Detect which cell encompasses the target text, then output its (x, y) center coordinate. 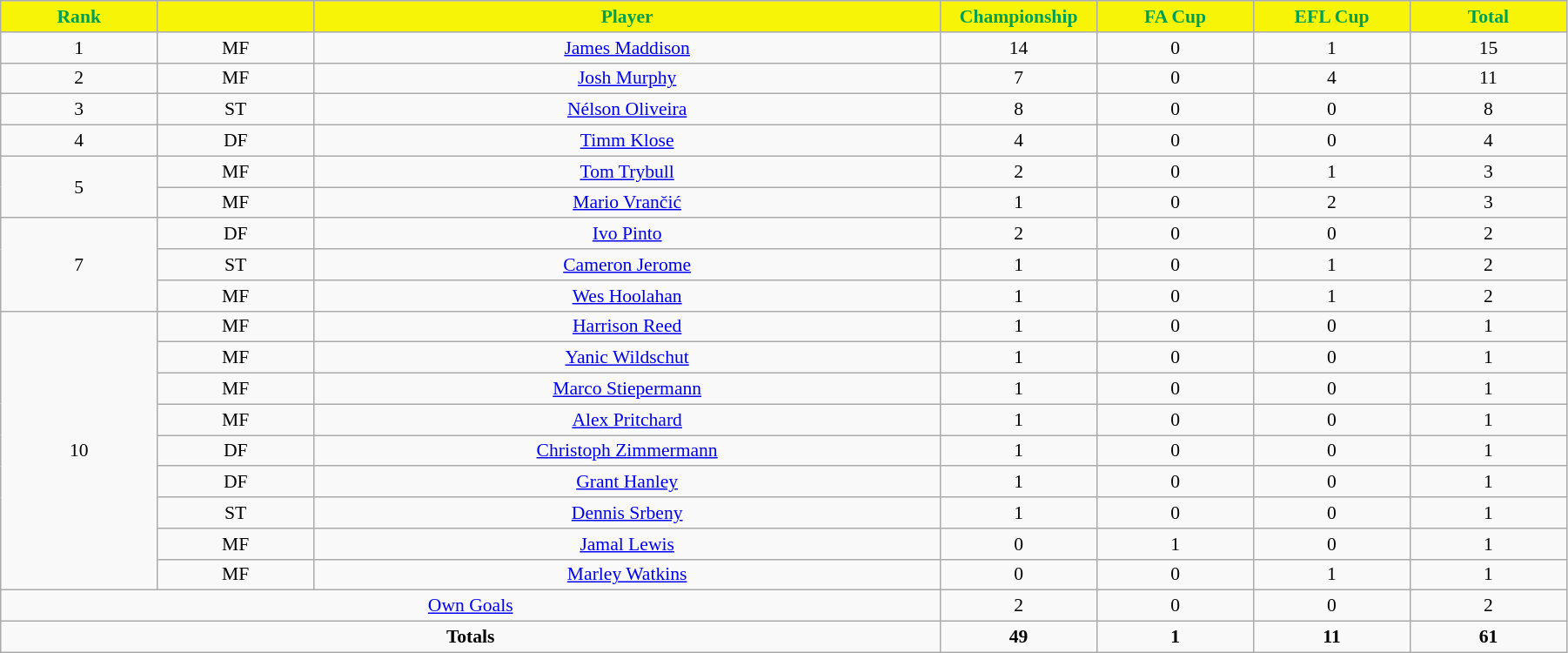
Ivo Pinto (627, 234)
EFL Cup (1332, 17)
Wes Hoolahan (627, 296)
Grant Hanley (627, 482)
10 (79, 451)
Dennis Srbeny (627, 513)
Player (627, 17)
Cameron Jerome (627, 265)
Yanic Wildschut (627, 358)
Rank (79, 17)
5 (79, 186)
Nélson Oliveira (627, 110)
Josh Murphy (627, 78)
14 (1019, 48)
Total (1488, 17)
Championship (1019, 17)
15 (1488, 48)
FA Cup (1176, 17)
Mario Vrančić (627, 203)
Own Goals (471, 606)
Jamal Lewis (627, 544)
49 (1019, 637)
Christoph Zimmermann (627, 451)
Marley Watkins (627, 575)
James Maddison (627, 48)
Totals (471, 637)
Harrison Reed (627, 326)
Tom Trybull (627, 172)
61 (1488, 637)
Marco Stiepermann (627, 389)
Alex Pritchard (627, 420)
Timm Klose (627, 141)
